Determine the (X, Y) coordinate at the center of the cell enclosing the given text.  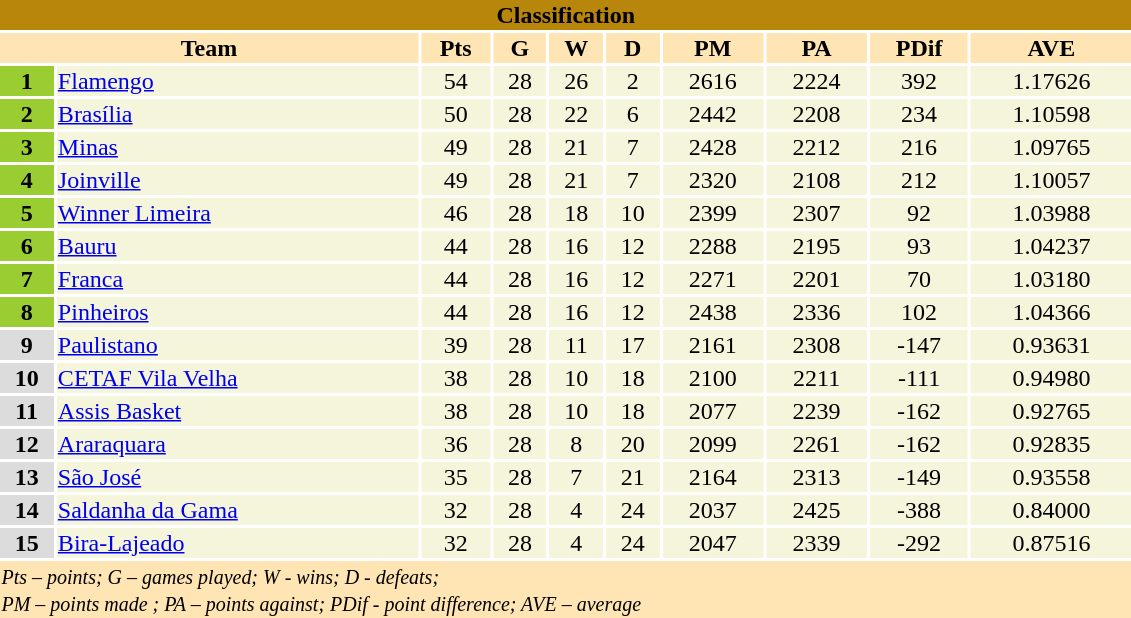
Joinville (237, 180)
-292 (919, 543)
93 (919, 246)
392 (919, 81)
22 (576, 114)
26 (576, 81)
1 (26, 81)
2438 (712, 312)
-111 (919, 378)
2077 (712, 411)
Araraquara (237, 444)
2320 (712, 180)
2288 (712, 246)
1.09765 (1051, 147)
234 (919, 114)
Bauru (237, 246)
0.93631 (1051, 345)
2261 (816, 444)
G (520, 48)
-147 (919, 345)
0.94980 (1051, 378)
15 (26, 543)
2208 (816, 114)
2201 (816, 279)
2100 (712, 378)
AVE (1051, 48)
2336 (816, 312)
0.93558 (1051, 477)
2313 (816, 477)
2161 (712, 345)
2037 (712, 510)
Assis Basket (237, 411)
2399 (712, 213)
2442 (712, 114)
50 (456, 114)
Bira-Lajeado (237, 543)
92 (919, 213)
2271 (712, 279)
1.03180 (1051, 279)
2047 (712, 543)
3 (26, 147)
-149 (919, 477)
PM (712, 48)
-388 (919, 510)
0.92765 (1051, 411)
Brasília (237, 114)
São José (237, 477)
2425 (816, 510)
1.04237 (1051, 246)
70 (919, 279)
Franca (237, 279)
17 (632, 345)
1.04366 (1051, 312)
13 (26, 477)
1.17626 (1051, 81)
39 (456, 345)
2211 (816, 378)
PDif (919, 48)
2307 (816, 213)
Minas (237, 147)
0.92835 (1051, 444)
2616 (712, 81)
W (576, 48)
Team (209, 48)
212 (919, 180)
2428 (712, 147)
2108 (816, 180)
CETAF Vila Velha (237, 378)
216 (919, 147)
Winner Limeira (237, 213)
Pts (456, 48)
0.84000 (1051, 510)
36 (456, 444)
35 (456, 477)
2099 (712, 444)
2339 (816, 543)
2239 (816, 411)
5 (26, 213)
Flamengo (237, 81)
1.10057 (1051, 180)
PA (816, 48)
1.10598 (1051, 114)
46 (456, 213)
54 (456, 81)
9 (26, 345)
Paulistano (237, 345)
D (632, 48)
2224 (816, 81)
2195 (816, 246)
20 (632, 444)
0.87516 (1051, 543)
Pinheiros (237, 312)
2308 (816, 345)
1.03988 (1051, 213)
2212 (816, 147)
14 (26, 510)
102 (919, 312)
Saldanha da Gama (237, 510)
2164 (712, 477)
